Provide the (X, Y) coordinate of the cell's center where the given text is located.  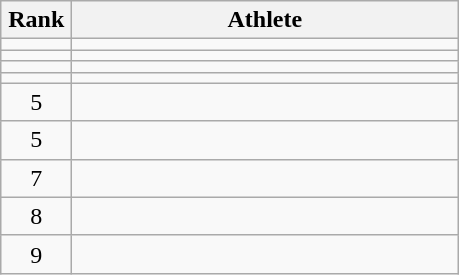
7 (36, 178)
Rank (36, 20)
9 (36, 254)
Athlete (265, 20)
8 (36, 216)
